Provide the (X, Y) coordinate of the cell's center where the given text is located.  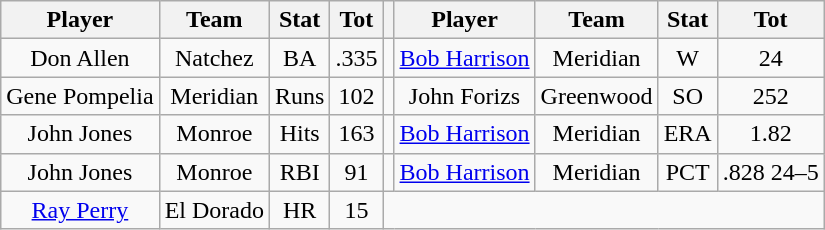
15 (356, 210)
Gene Pompelia (80, 96)
.335 (356, 58)
PCT (688, 172)
John Forizs (464, 96)
Natchez (214, 58)
ERA (688, 134)
.828 24–5 (770, 172)
163 (356, 134)
24 (770, 58)
BA (299, 58)
El Dorado (214, 210)
Runs (299, 96)
Hits (299, 134)
102 (356, 96)
SO (688, 96)
HR (299, 210)
1.82 (770, 134)
RBI (299, 172)
Don Allen (80, 58)
W (688, 58)
Greenwood (596, 96)
252 (770, 96)
91 (356, 172)
Ray Perry (80, 210)
